Return the (x, y) coordinate for the center point of the cell that contains the specified text.  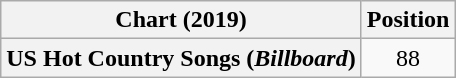
Chart (2019) (181, 20)
88 (408, 58)
Position (408, 20)
US Hot Country Songs (Billboard) (181, 58)
